Pinpoint the cell where the given text exists, returning its (x, y) midpoint coordinate. 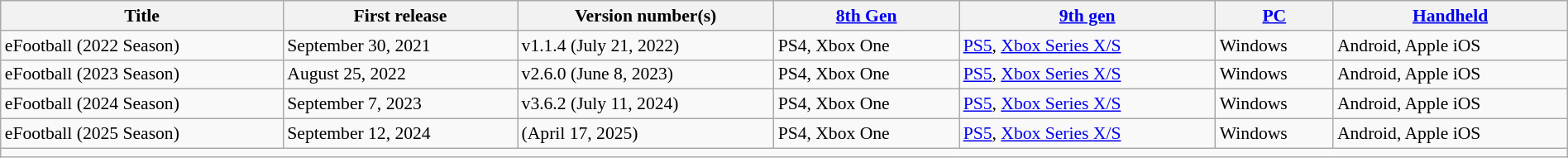
eFootball (2022 Season) (142, 45)
v1.1.4 (July 21, 2022) (646, 45)
September 30, 2021 (400, 45)
Version number(s) (646, 16)
Title (142, 16)
PC (1274, 16)
September 12, 2024 (400, 134)
8th Gen (867, 16)
9th gen (1088, 16)
v2.6.0 (June 8, 2023) (646, 74)
v3.6.2 (July 11, 2024) (646, 104)
eFootball (2025 Season) (142, 134)
September 7, 2023 (400, 104)
eFootball (2023 Season) (142, 74)
August 25, 2022 (400, 74)
Handheld (1451, 16)
First release (400, 16)
(April 17, 2025) (646, 134)
eFootball (2024 Season) (142, 104)
